Search for the cell housing the specified text and yield its (X, Y) center coordinate. 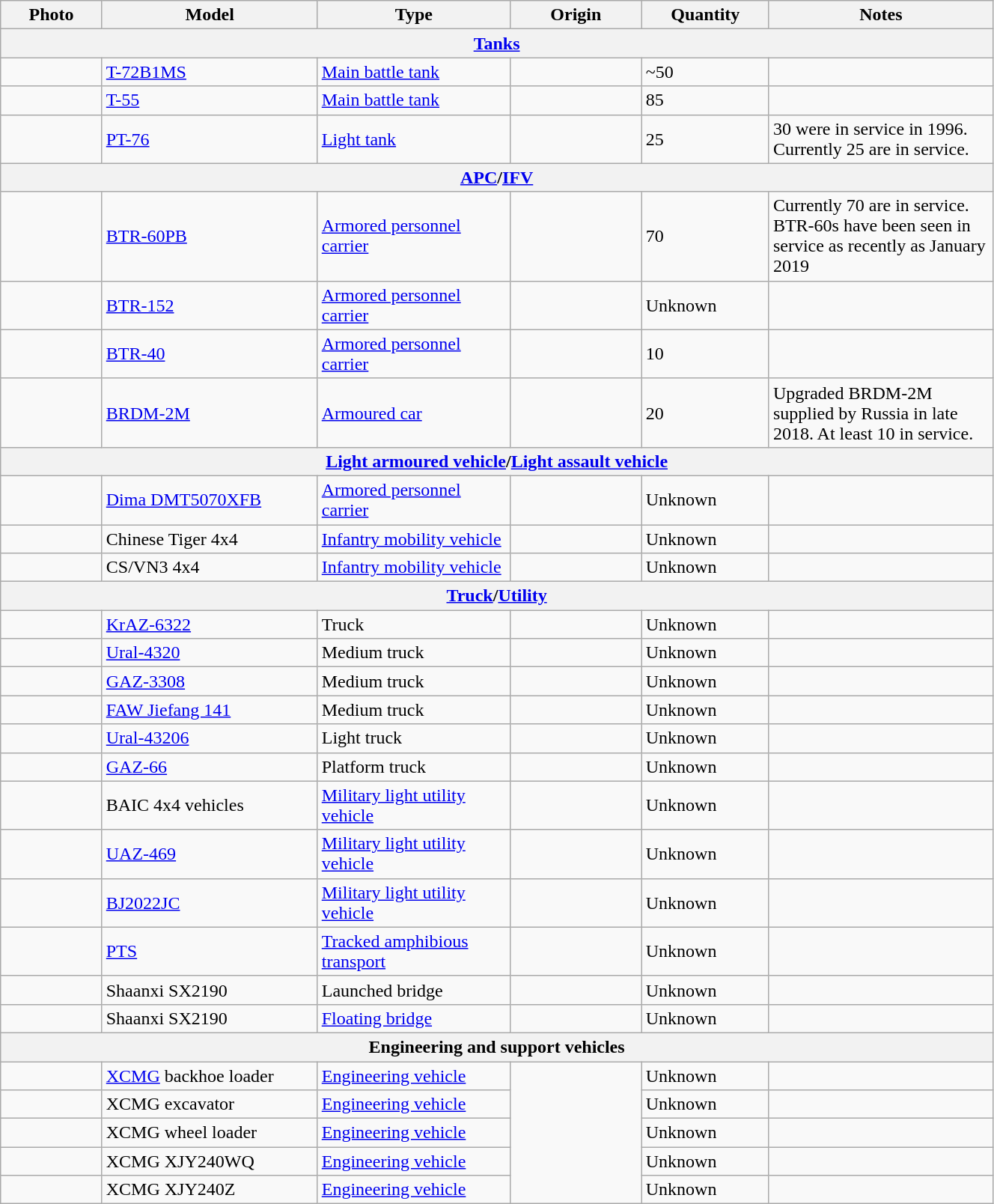
Ural-43206 (210, 738)
20 (705, 413)
Armoured car (413, 413)
APC/IFV (497, 177)
25 (705, 139)
Floating bridge (413, 1018)
FAW Jiefang 141 (210, 710)
Type (413, 15)
KrAZ-6322 (210, 624)
Photo (51, 15)
Dima DMT5070XFB (210, 500)
BAIC 4x4 vehicles (210, 806)
PT-76 (210, 139)
Quantity (705, 15)
Ural-4320 (210, 653)
Engineering and support vehicles (497, 1047)
Notes (880, 15)
XCMG excavator (210, 1104)
Truck/Utility (497, 596)
30 were in service in 1996. Currently 25 are in service. (880, 139)
BTR-60PB (210, 237)
Tracked amphibious transport (413, 951)
Launched bridge (413, 990)
BJ2022JC (210, 903)
Light truck (413, 738)
XCMG wheel loader (210, 1133)
Chinese Tiger 4x4 (210, 538)
BTR-152 (210, 305)
70 (705, 237)
Truck (413, 624)
GAZ-66 (210, 767)
Tanks (497, 43)
10 (705, 353)
BRDM-2M (210, 413)
GAZ-3308 (210, 681)
Platform truck (413, 767)
XCMG XJY240WQ (210, 1161)
PTS (210, 951)
CS/VN3 4x4 (210, 568)
UAZ-469 (210, 854)
Light armoured vehicle/Light assault vehicle (497, 461)
Origin (576, 15)
XCMG XJY240Z (210, 1190)
Currently 70 are in service. BTR-60s have been seen in service as recently as January 2019 (880, 237)
T-72B1MS (210, 72)
~50 (705, 72)
Upgraded BRDM-2M supplied by Russia in late 2018. At least 10 in service. (880, 413)
Light tank (413, 139)
85 (705, 100)
BTR-40 (210, 353)
T-55 (210, 100)
XCMG backhoe loader (210, 1076)
Model (210, 15)
